Search for the cell housing the specified text and yield its [X, Y] center coordinate. 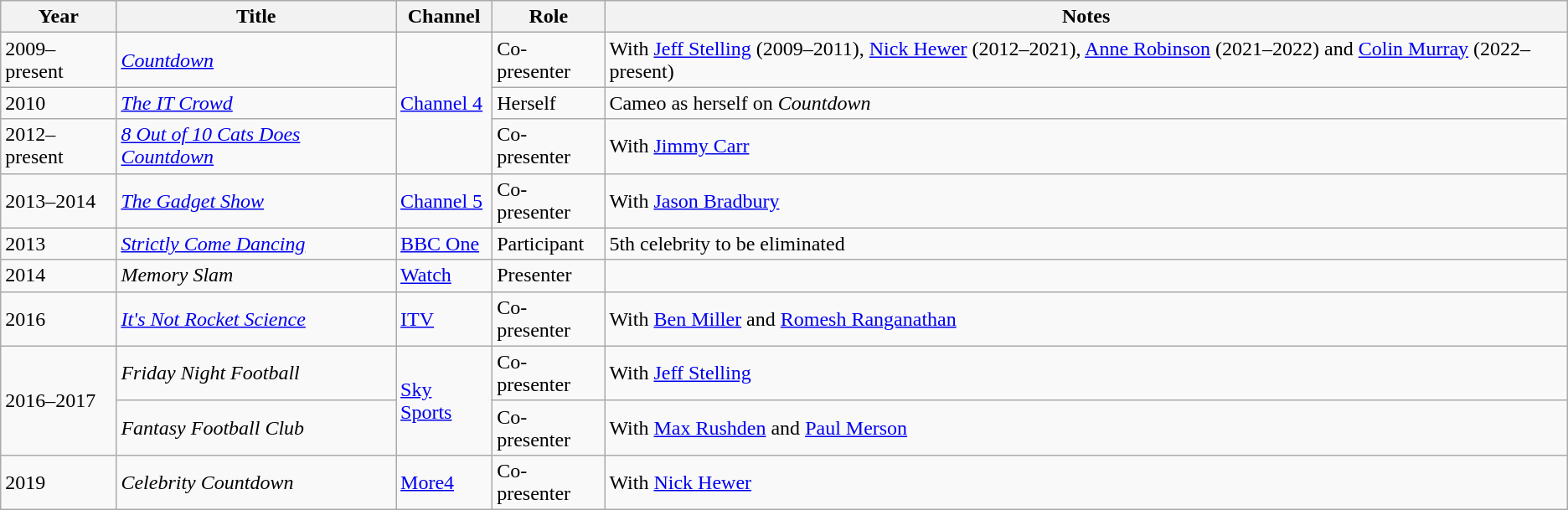
With Jeff Stelling [1086, 373]
Celebrity Countdown [256, 482]
Strictly Come Dancing [256, 244]
Sky Sports [444, 400]
Notes [1086, 17]
Channel 5 [444, 201]
2016 [59, 318]
Herself [549, 103]
Memory Slam [256, 276]
2013 [59, 244]
Year [59, 17]
Title [256, 17]
Channel [444, 17]
8 Out of 10 Cats Does Countdown [256, 146]
Friday Night Football [256, 373]
2014 [59, 276]
With Ben Miller and Romesh Ranganathan [1086, 318]
2013–2014 [59, 201]
Role [549, 17]
Channel 4 [444, 103]
5th celebrity to be eliminated [1086, 244]
It's Not Rocket Science [256, 318]
2016–2017 [59, 400]
More4 [444, 482]
2012–present [59, 146]
With Jeff Stelling (2009–2011), Nick Hewer (2012–2021), Anne Robinson (2021–2022) and Colin Murray (2022–present) [1086, 60]
Presenter [549, 276]
BBC One [444, 244]
2010 [59, 103]
ITV [444, 318]
Participant [549, 244]
Countdown [256, 60]
Fantasy Football Club [256, 427]
With Jimmy Carr [1086, 146]
Watch [444, 276]
Cameo as herself on Countdown [1086, 103]
The Gadget Show [256, 201]
2009–present [59, 60]
2019 [59, 482]
With Max Rushden and Paul Merson [1086, 427]
With Nick Hewer [1086, 482]
With Jason Bradbury [1086, 201]
The IT Crowd [256, 103]
